Search for the cell housing the specified text and yield its (X, Y) center coordinate. 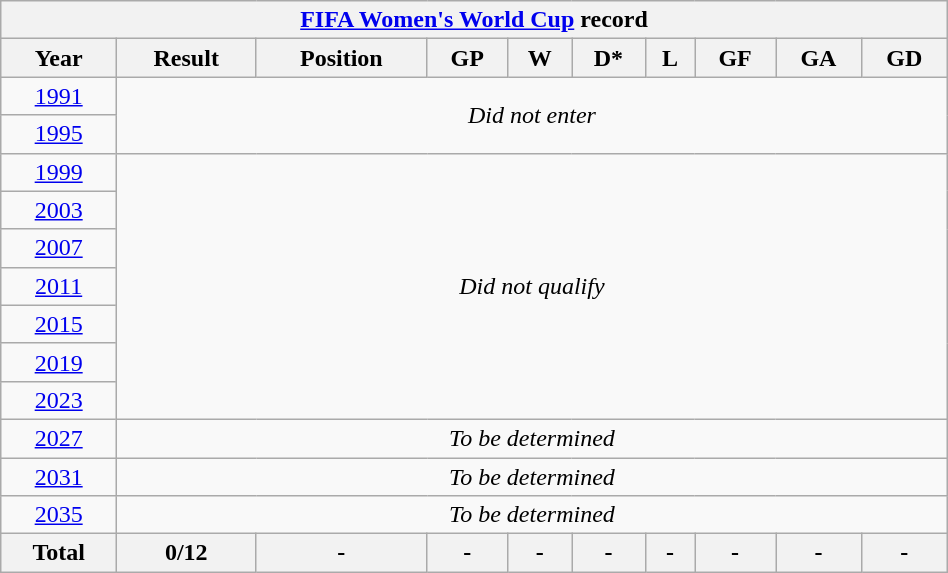
2035 (59, 515)
0/12 (186, 553)
1991 (59, 96)
Result (186, 58)
W (540, 58)
2011 (59, 286)
2007 (59, 248)
2027 (59, 438)
L (670, 58)
Total (59, 553)
2023 (59, 400)
D* (609, 58)
GP (468, 58)
2031 (59, 477)
GD (904, 58)
Position (342, 58)
Did not qualify (532, 286)
1999 (59, 172)
FIFA Women's World Cup record (474, 20)
2015 (59, 324)
2003 (59, 210)
GA (819, 58)
Did not enter (532, 115)
GF (736, 58)
1995 (59, 134)
2019 (59, 362)
Year (59, 58)
